Locate the cell with the specified text and output its [x, y] center coordinate. 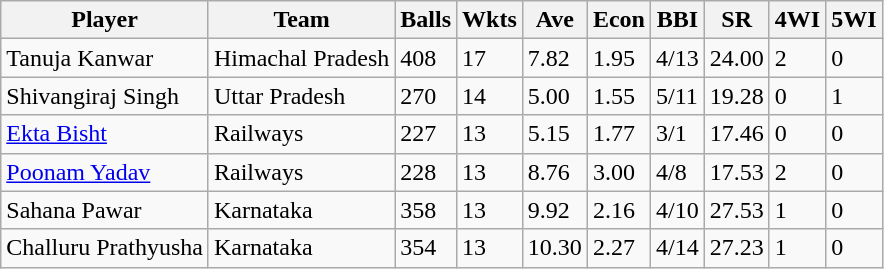
Ave [554, 20]
4/8 [677, 172]
5.15 [554, 134]
Poonam Yadav [105, 172]
BBI [677, 20]
1.55 [618, 96]
408 [426, 58]
5.00 [554, 96]
14 [490, 96]
270 [426, 96]
Uttar Pradesh [301, 96]
5/11 [677, 96]
228 [426, 172]
9.92 [554, 210]
27.53 [736, 210]
SR [736, 20]
Challuru Prathyusha [105, 248]
Wkts [490, 20]
Balls [426, 20]
4/14 [677, 248]
17.46 [736, 134]
7.82 [554, 58]
27.23 [736, 248]
8.76 [554, 172]
227 [426, 134]
358 [426, 210]
Shivangiraj Singh [105, 96]
24.00 [736, 58]
3/1 [677, 134]
1.77 [618, 134]
Ekta Bisht [105, 134]
Player [105, 20]
Team [301, 20]
4/10 [677, 210]
17.53 [736, 172]
2.27 [618, 248]
17 [490, 58]
4/13 [677, 58]
4WI [797, 20]
2.16 [618, 210]
Sahana Pawar [105, 210]
3.00 [618, 172]
1.95 [618, 58]
10.30 [554, 248]
19.28 [736, 96]
5WI [854, 20]
Econ [618, 20]
354 [426, 248]
Tanuja Kanwar [105, 58]
Himachal Pradesh [301, 58]
